Pinpoint the cell where the given text exists, returning its (x, y) midpoint coordinate. 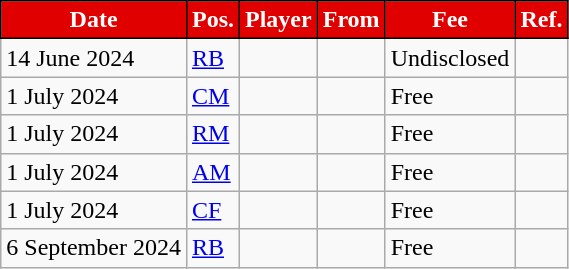
Undisclosed (450, 58)
AM (212, 172)
14 June 2024 (94, 58)
From (351, 20)
6 September 2024 (94, 248)
Player (279, 20)
Date (94, 20)
CM (212, 96)
Ref. (542, 20)
CF (212, 210)
Pos. (212, 20)
Fee (450, 20)
RM (212, 134)
